From the cell containing the given text, extract its center point as [x, y] coordinate. 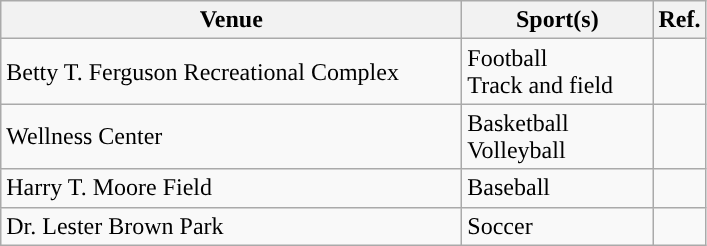
Baseball [558, 188]
Betty T. Ferguson Recreational Complex [232, 72]
Football Track and field [558, 72]
Soccer [558, 226]
Venue [232, 20]
Harry T. Moore Field [232, 188]
Sport(s) [558, 20]
Dr. Lester Brown Park [232, 226]
Wellness Center [232, 136]
Ref. [680, 20]
Basketball Volleyball [558, 136]
